Output the (X, Y) coordinate of the center of the cell containing the given text.  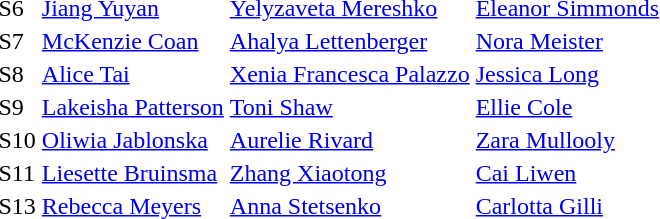
Ellie Cole (567, 107)
Nora Meister (567, 41)
Zara Mullooly (567, 140)
Liesette Bruinsma (132, 173)
McKenzie Coan (132, 41)
Xenia Francesca Palazzo (350, 74)
Aurelie Rivard (350, 140)
Alice Tai (132, 74)
Lakeisha Patterson (132, 107)
Oliwia Jablonska (132, 140)
Cai Liwen (567, 173)
Toni Shaw (350, 107)
Zhang Xiaotong (350, 173)
Jessica Long (567, 74)
Ahalya Lettenberger (350, 41)
